Scan for the cell matching the given text and deliver its (x, y) coordinate at center. 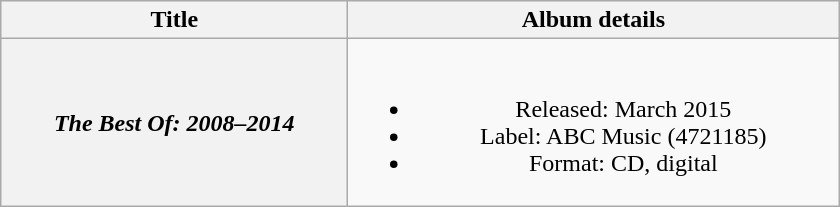
Album details (594, 20)
Released: March 2015Label: ABC Music (4721185)Format: CD, digital (594, 122)
The Best Of: 2008–2014 (174, 122)
Title (174, 20)
